Return the [x, y] coordinate for the center point of the cell that contains the specified text.  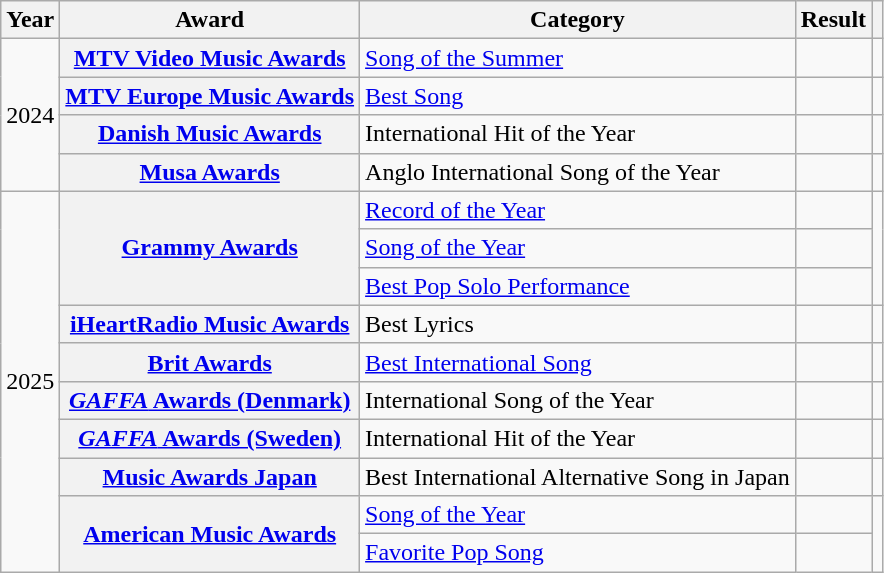
Music Awards Japan [210, 477]
Brit Awards [210, 362]
Danish Music Awards [210, 134]
Grammy Awards [210, 248]
Best International Song [578, 362]
Record of the Year [578, 210]
Best Pop Solo Performance [578, 286]
Best International Alternative Song in Japan [578, 477]
Award [210, 20]
Best Lyrics [578, 324]
GAFFA Awards (Denmark) [210, 400]
2024 [30, 115]
2025 [30, 382]
Result [833, 20]
Anglo International Song of the Year [578, 172]
MTV Europe Music Awards [210, 96]
Category [578, 20]
Musa Awards [210, 172]
American Music Awards [210, 534]
Year [30, 20]
International Song of the Year [578, 400]
iHeartRadio Music Awards [210, 324]
Song of the Summer [578, 58]
Favorite Pop Song [578, 553]
MTV Video Music Awards [210, 58]
GAFFA Awards (Sweden) [210, 438]
Best Song [578, 96]
